Locate the cell with the specified text and output its (x, y) center coordinate. 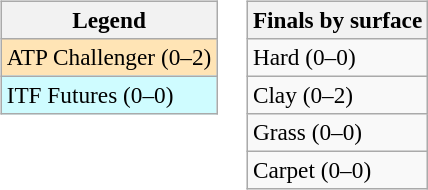
ITF Futures (0–0) (108, 95)
Hard (0–0) (337, 57)
Carpet (0–0) (337, 171)
Finals by surface (337, 20)
ATP Challenger (0–2) (108, 57)
Clay (0–2) (337, 95)
Legend (108, 20)
Grass (0–0) (337, 133)
